Determine the [x, y] coordinate at the center of the cell enclosing the given text.  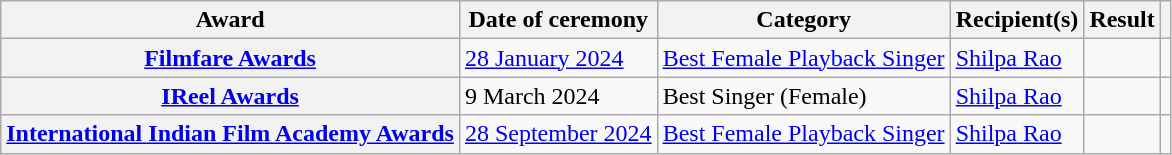
Category [804, 20]
Recipient(s) [1017, 20]
28 January 2024 [558, 58]
Date of ceremony [558, 20]
9 March 2024 [558, 96]
Best Singer (Female) [804, 96]
International Indian Film Academy Awards [230, 134]
Award [230, 20]
IReel Awards [230, 96]
Filmfare Awards [230, 58]
28 September 2024 [558, 134]
Result [1122, 20]
